Identify which cell holds the provided text, then report its [x, y] central coordinate. 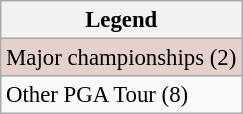
Major championships (2) [122, 58]
Other PGA Tour (8) [122, 95]
Legend [122, 20]
